Provide the [X, Y] coordinate of the cell's center where the given text is located.  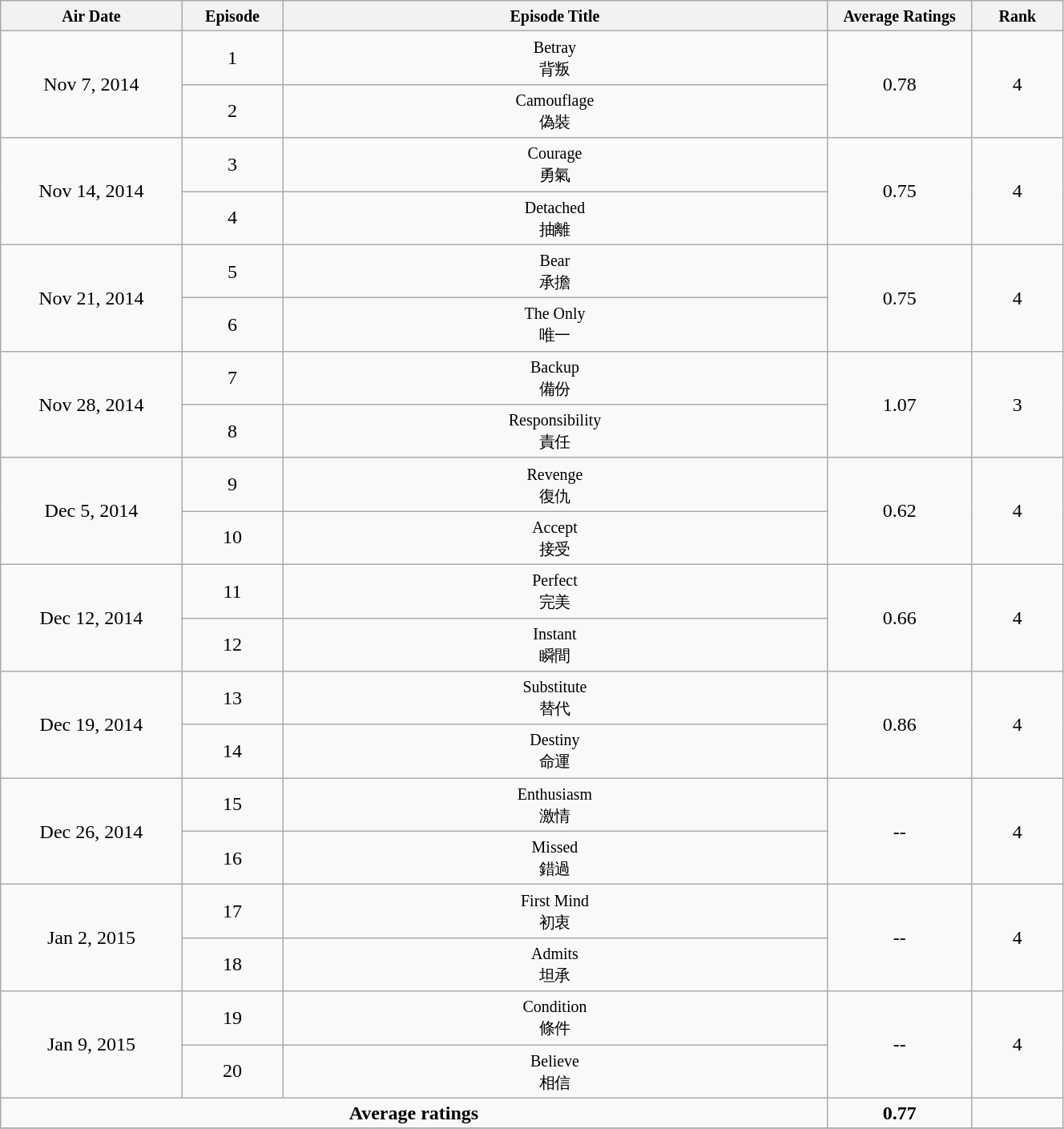
7 [232, 378]
Bear承擔 [554, 271]
14 [232, 752]
Dec 26, 2014 [91, 832]
Nov 14, 2014 [91, 191]
Enthusiasm激情 [554, 804]
Dec 5, 2014 [91, 511]
17 [232, 912]
19 [232, 1018]
Substitute替代 [554, 699]
Dec 12, 2014 [91, 617]
12 [232, 644]
1 [232, 58]
Average ratings [413, 1113]
Courage勇氣 [554, 165]
6 [232, 325]
Missed錯過 [554, 857]
0.66 [899, 617]
Perfect完美 [554, 591]
20 [232, 1072]
Nov 7, 2014 [91, 85]
Instant瞬間 [554, 644]
18 [232, 965]
16 [232, 857]
Responsibility責任 [554, 431]
0.77 [899, 1113]
Accept接受 [554, 538]
First Mind初衷 [554, 912]
1.07 [899, 404]
9 [232, 484]
Detached抽離 [554, 218]
Nov 21, 2014 [91, 298]
15 [232, 804]
0.86 [899, 724]
Average Ratings [899, 16]
Believe相信 [554, 1072]
Dec 19, 2014 [91, 724]
Backup備份 [554, 378]
Camouflage偽裝 [554, 111]
0.62 [899, 511]
11 [232, 591]
Admits坦承 [554, 965]
Episode Title [554, 16]
Jan 2, 2015 [91, 937]
Nov 28, 2014 [91, 404]
Condition條件 [554, 1018]
Betray背叛 [554, 58]
8 [232, 431]
2 [232, 111]
Air Date [91, 16]
5 [232, 271]
Revenge復仇 [554, 484]
Destiny命運 [554, 752]
Jan 9, 2015 [91, 1045]
13 [232, 699]
0.78 [899, 85]
10 [232, 538]
Episode [232, 16]
Rank [1018, 16]
The Only唯一 [554, 325]
